From the cell containing the given text, extract its center point as [x, y] coordinate. 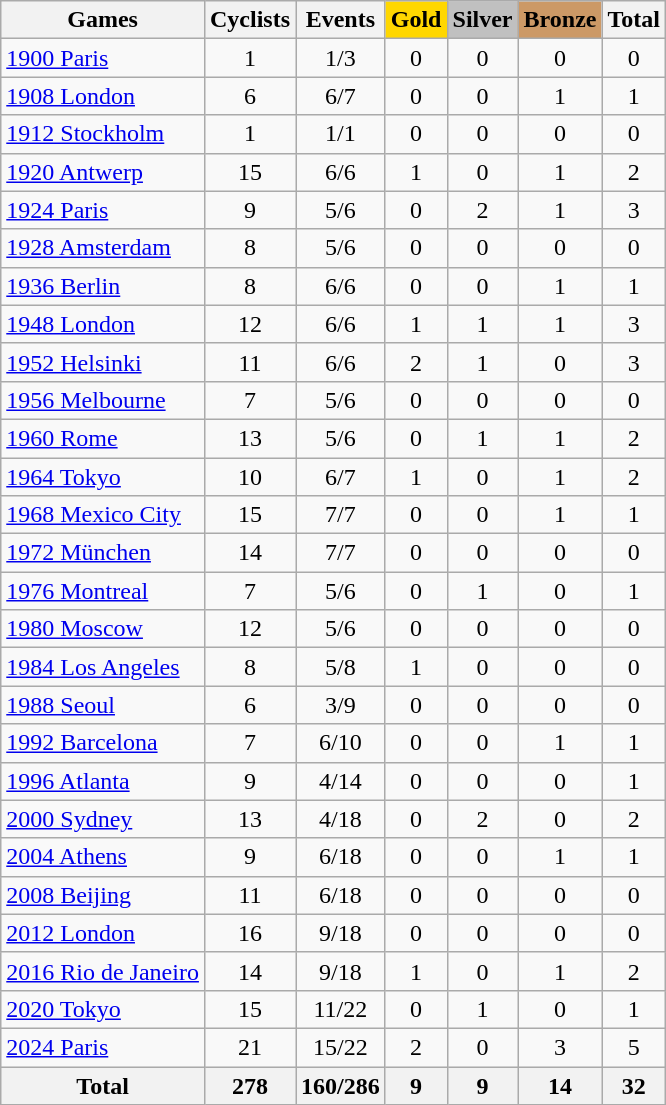
1976 Montreal [103, 591]
160/286 [341, 1085]
15/22 [341, 1047]
1928 Amsterdam [103, 248]
3/9 [341, 705]
1992 Barcelona [103, 743]
1924 Paris [103, 210]
1936 Berlin [103, 286]
Cyclists [250, 20]
21 [250, 1047]
Events [341, 20]
278 [250, 1085]
16 [250, 933]
2016 Rio de Janeiro [103, 971]
1988 Seoul [103, 705]
Bronze [560, 20]
1956 Melbourne [103, 400]
4/18 [341, 819]
1952 Helsinki [103, 362]
2020 Tokyo [103, 1009]
1960 Rome [103, 438]
2012 London [103, 933]
1964 Tokyo [103, 477]
1996 Atlanta [103, 781]
1912 Stockholm [103, 134]
5/8 [341, 667]
2024 Paris [103, 1047]
2004 Athens [103, 857]
Games [103, 20]
1948 London [103, 324]
5 [634, 1047]
4/14 [341, 781]
Gold [416, 20]
1/1 [341, 134]
6/10 [341, 743]
1900 Paris [103, 58]
1968 Mexico City [103, 515]
1984 Los Angeles [103, 667]
2008 Beijing [103, 895]
1980 Moscow [103, 629]
1972 München [103, 553]
11/22 [341, 1009]
1920 Antwerp [103, 172]
32 [634, 1085]
1/3 [341, 58]
Silver [482, 20]
10 [250, 477]
2000 Sydney [103, 819]
1908 London [103, 96]
